For the text-containing cell, return its midpoint in [X, Y] coordinate format. 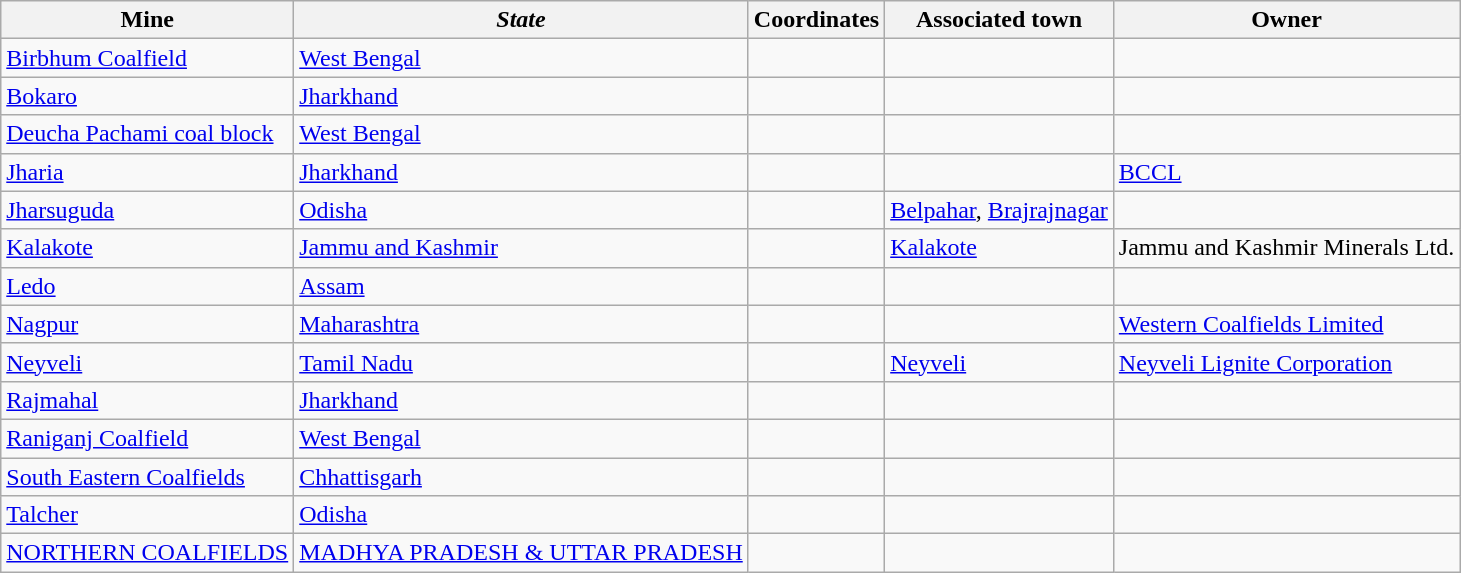
Owner [1286, 20]
Maharashtra [522, 324]
Birbhum Coalfield [148, 58]
Mine [148, 20]
Chhattisgarh [522, 477]
Jammu and Kashmir [522, 248]
South Eastern Coalfields [148, 477]
Associated town [1000, 20]
Ledo [148, 286]
Bokaro [148, 96]
BCCL [1286, 172]
Talcher [148, 515]
State [522, 20]
Jharsuguda [148, 210]
Belpahar, Brajrajnagar [1000, 210]
Western Coalfields Limited [1286, 324]
NORTHERN COALFIELDS [148, 553]
Deucha Pachami coal block [148, 134]
Jharia [148, 172]
MADHYA PRADESH & UTTAR PRADESH [522, 553]
Tamil Nadu [522, 362]
Nagpur [148, 324]
Coordinates [816, 20]
Jammu and Kashmir Minerals Ltd. [1286, 248]
Assam [522, 286]
Raniganj Coalfield [148, 438]
Rajmahal [148, 400]
Neyveli Lignite Corporation [1286, 362]
